Locate the cell with the specified text and output its (x, y) center coordinate. 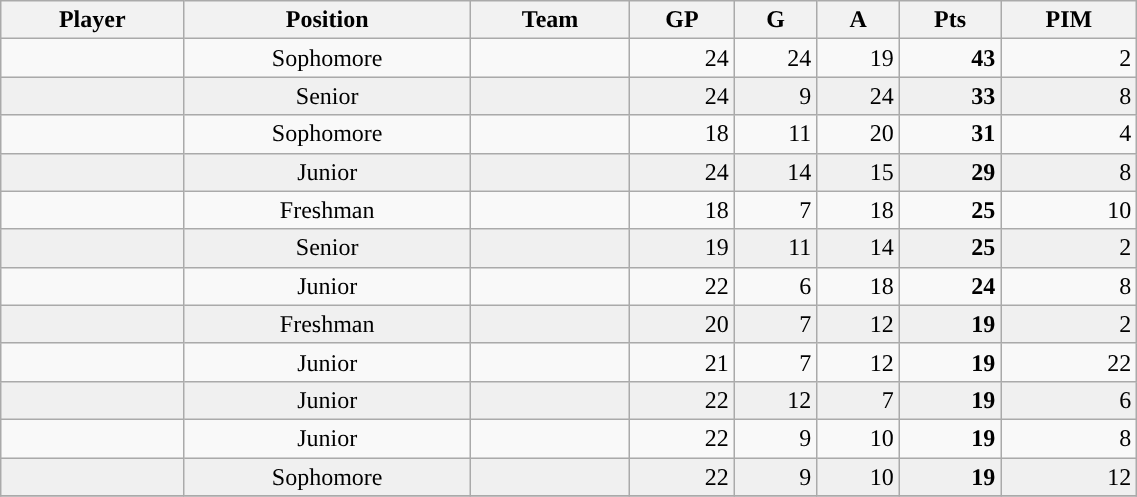
Pts (950, 20)
A (858, 20)
29 (950, 172)
Player (92, 20)
GP (682, 20)
43 (950, 58)
Position (328, 20)
21 (682, 362)
4 (1069, 134)
G (776, 20)
15 (858, 172)
PIM (1069, 20)
31 (950, 134)
33 (950, 96)
Team (550, 20)
